From the cell containing the given text, extract its center point as [x, y] coordinate. 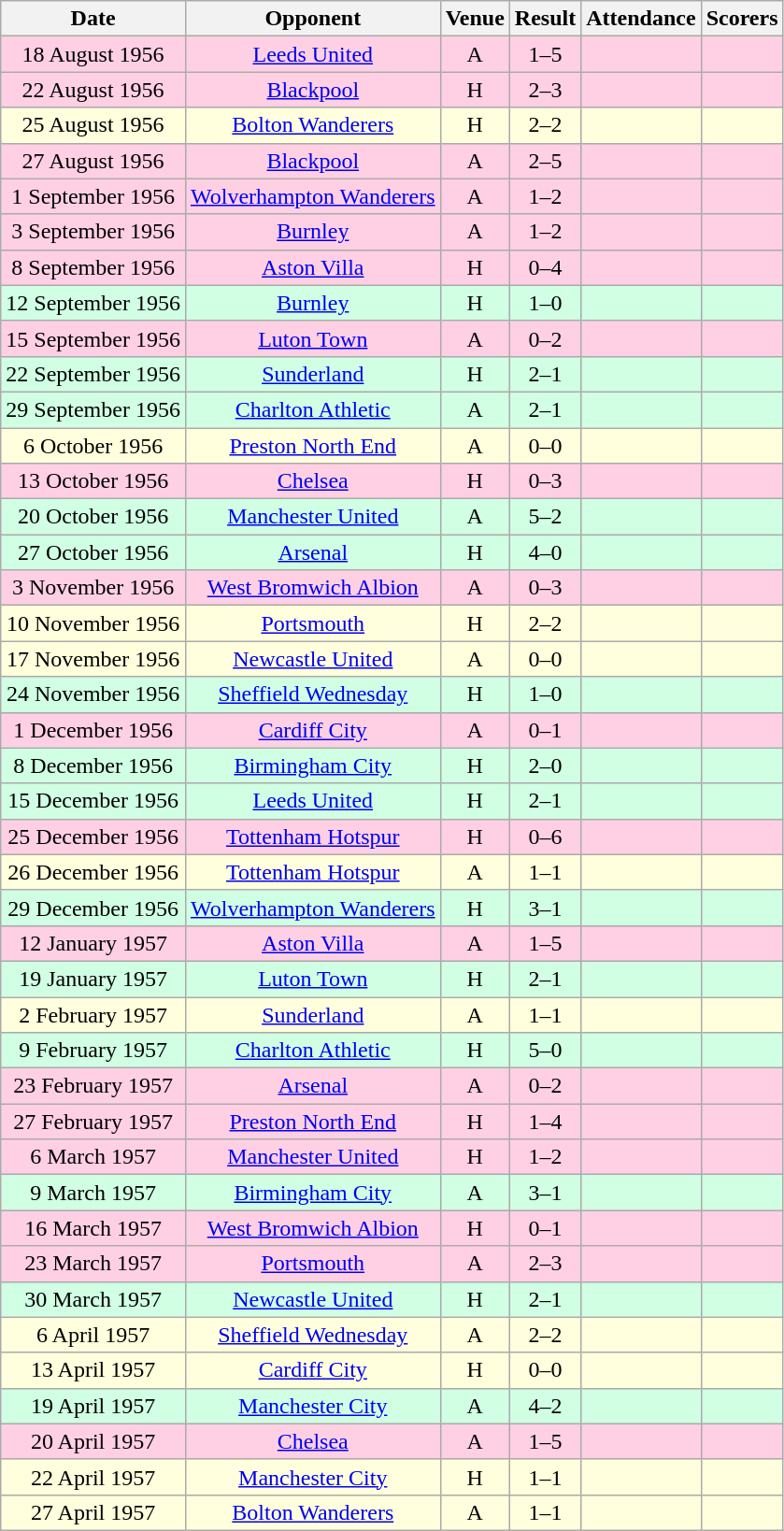
16 March 1957 [93, 1228]
18 August 1956 [93, 54]
29 September 1956 [93, 409]
15 December 1956 [93, 801]
13 April 1957 [93, 1370]
25 August 1956 [93, 125]
20 October 1956 [93, 517]
1 September 1956 [93, 196]
20 April 1957 [93, 1441]
3 September 1956 [93, 232]
2–5 [545, 161]
8 December 1956 [93, 765]
23 February 1957 [93, 1086]
Scorers [742, 19]
9 March 1957 [93, 1193]
27 February 1957 [93, 1122]
6 October 1956 [93, 446]
22 April 1957 [93, 1477]
2–0 [545, 765]
26 December 1956 [93, 872]
19 January 1957 [93, 979]
27 October 1956 [93, 552]
29 December 1956 [93, 908]
Date [93, 19]
30 March 1957 [93, 1299]
9 February 1957 [93, 1051]
12 January 1957 [93, 943]
Result [545, 19]
4–2 [545, 1406]
1–4 [545, 1122]
4–0 [545, 552]
6 April 1957 [93, 1335]
25 December 1956 [93, 837]
2 February 1957 [93, 1014]
19 April 1957 [93, 1406]
13 October 1956 [93, 481]
Opponent [312, 19]
10 November 1956 [93, 623]
24 November 1956 [93, 694]
3 November 1956 [93, 588]
22 August 1956 [93, 90]
27 April 1957 [93, 1512]
22 September 1956 [93, 374]
1 December 1956 [93, 730]
Venue [475, 19]
15 September 1956 [93, 338]
Attendance [641, 19]
27 August 1956 [93, 161]
17 November 1956 [93, 659]
12 September 1956 [93, 303]
6 March 1957 [93, 1157]
0–4 [545, 267]
5–2 [545, 517]
8 September 1956 [93, 267]
23 March 1957 [93, 1264]
5–0 [545, 1051]
0–6 [545, 837]
